Search for the cell housing the specified text and yield its (X, Y) center coordinate. 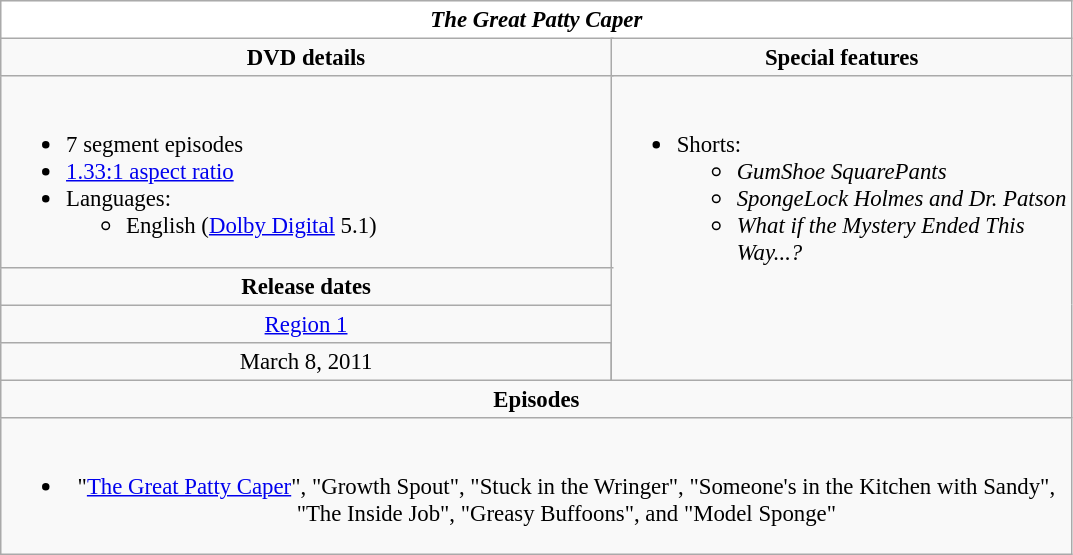
DVD details (306, 58)
Release dates (306, 286)
Episodes (536, 399)
7 segment episodes1.33:1 aspect ratioLanguages:English (Dolby Digital 5.1) (306, 172)
Special features (842, 58)
The Great Patty Caper (536, 20)
Region 1 (306, 324)
March 8, 2011 (306, 361)
Shorts:GumShoe SquarePantsSpongeLock Holmes and Dr. PatsonWhat if the Mystery Ended This Way...? (842, 228)
